From the cell containing the given text, extract its center point as [x, y] coordinate. 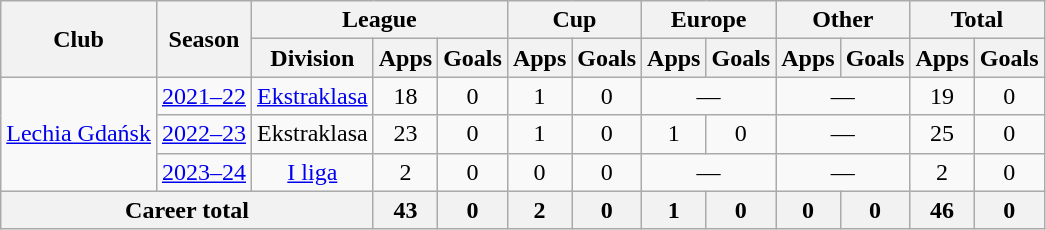
2022–23 [204, 134]
Cup [574, 20]
2023–24 [204, 172]
19 [942, 96]
43 [405, 210]
Club [79, 39]
Other [843, 20]
Season [204, 39]
2021–22 [204, 96]
League [379, 20]
Lechia Gdańsk [79, 134]
Division [312, 58]
Career total [187, 210]
25 [942, 134]
Total [977, 20]
46 [942, 210]
I liga [312, 172]
18 [405, 96]
23 [405, 134]
Europe [709, 20]
